Capture the cell that displays the provided text and extract its (X, Y) central coordinate. 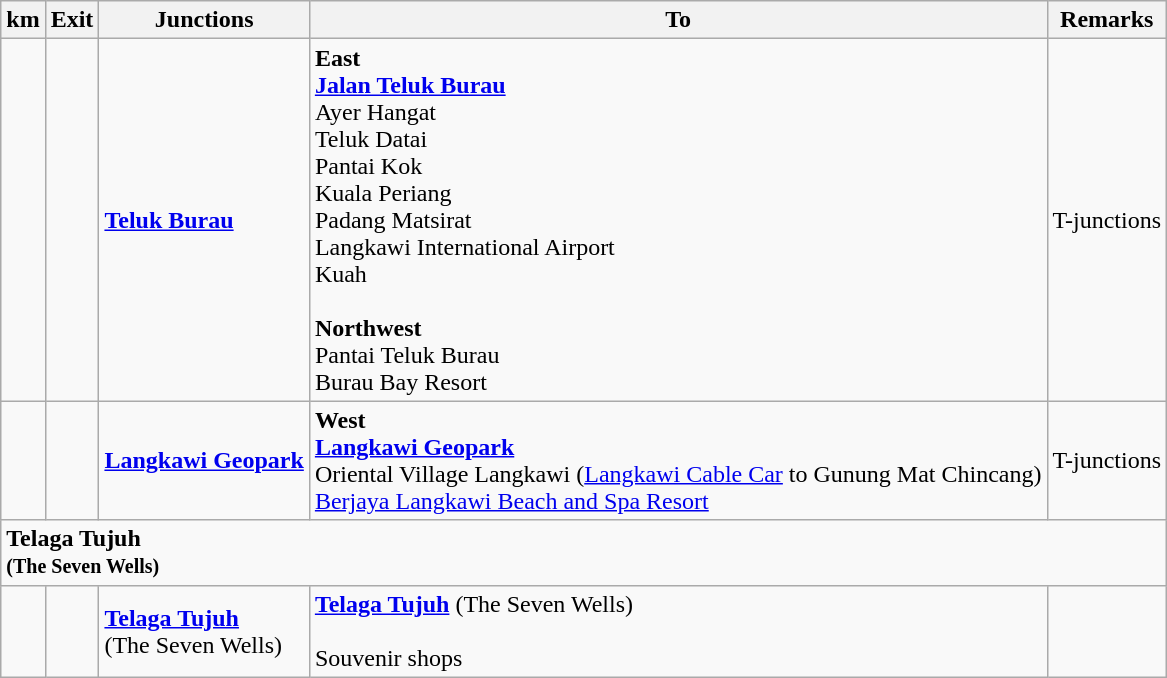
Exit (72, 20)
km (23, 20)
Teluk Burau (204, 220)
Junctions (204, 20)
Langkawi Geopark (204, 460)
To (678, 20)
WestLangkawi GeoparkOriental Village Langkawi (Langkawi Cable Car to Gunung Mat Chincang)Berjaya Langkawi Beach and Spa Resort (678, 460)
Telaga Tujuh (The Seven Wells) Souvenir shops (678, 631)
Remarks (1107, 20)
